Locate the cell with the specified text and output its [x, y] center coordinate. 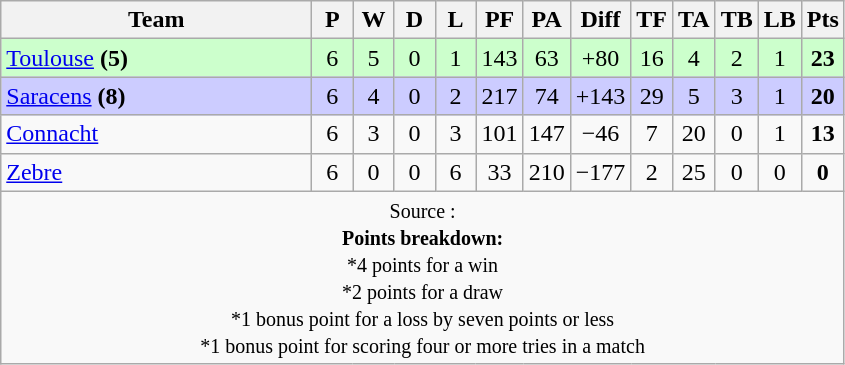
−177 [600, 172]
143 [500, 58]
Zebre [156, 172]
16 [652, 58]
29 [652, 96]
PA [546, 20]
+143 [600, 96]
P [332, 20]
210 [546, 172]
TB [736, 20]
−46 [600, 134]
Pts [822, 20]
D [414, 20]
217 [500, 96]
Team [156, 20]
74 [546, 96]
LB [780, 20]
23 [822, 58]
101 [500, 134]
Toulouse (5) [156, 58]
TF [652, 20]
W [374, 20]
Diff [600, 20]
13 [822, 134]
33 [500, 172]
Connacht [156, 134]
63 [546, 58]
25 [694, 172]
Saracens (8) [156, 96]
L [456, 20]
147 [546, 134]
7 [652, 134]
PF [500, 20]
+80 [600, 58]
TA [694, 20]
